From the cell containing the given text, extract its center point as [x, y] coordinate. 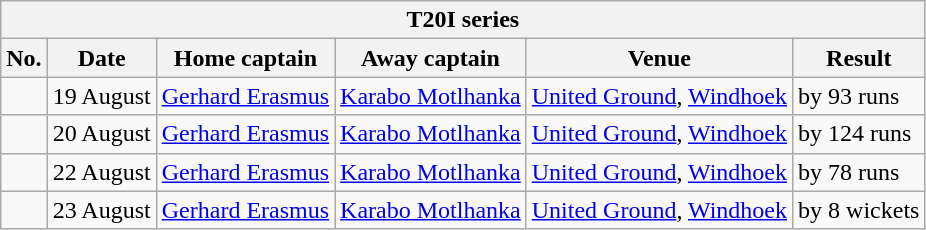
by 124 runs [859, 134]
19 August [102, 96]
22 August [102, 172]
T20I series [463, 20]
Away captain [431, 58]
No. [24, 58]
20 August [102, 134]
by 8 wickets [859, 210]
Venue [659, 58]
Result [859, 58]
23 August [102, 210]
by 78 runs [859, 172]
Home captain [245, 58]
by 93 runs [859, 96]
Date [102, 58]
